Locate the cell with the specified text and output its (x, y) center coordinate. 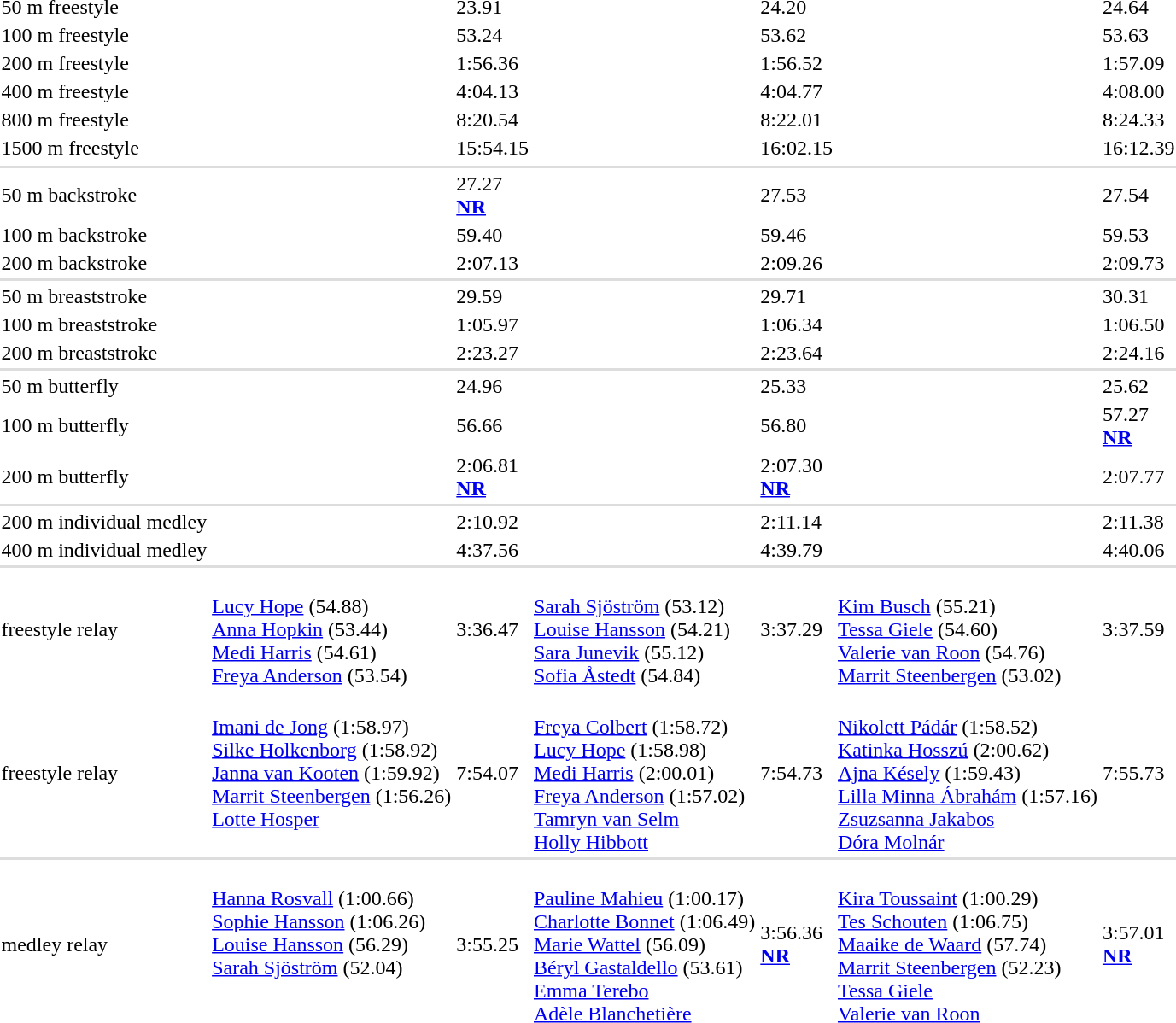
1:06.50 (1138, 324)
100 m backstroke (104, 235)
24.96 (493, 386)
200 m butterfly (104, 476)
200 m breaststroke (104, 353)
4:04.77 (797, 91)
2:06.81NR (493, 476)
1:06.34 (797, 324)
2:24.16 (1138, 353)
25.33 (797, 386)
50 m butterfly (104, 386)
4:37.56 (493, 550)
59.46 (797, 235)
2:07.30NR (797, 476)
800 m freestyle (104, 120)
27.54 (1138, 195)
30.31 (1138, 296)
4:04.13 (493, 91)
200 m individual medley (104, 522)
Imani de Jong (1:58.97)Silke Holkenborg (1:58.92)Janna van Kooten (1:59.92)Marrit Steenbergen (1:56.26)Lotte Hosper (331, 773)
2:10.92 (493, 522)
1:05.97 (493, 324)
2:09.73 (1138, 263)
2:11.14 (797, 522)
59.40 (493, 235)
100 m freestyle (104, 35)
56.80 (797, 425)
2:11.38 (1138, 522)
1:56.36 (493, 63)
1:57.09 (1138, 63)
56.66 (493, 425)
15:54.15 (493, 148)
Kim Busch (55.21)Tessa Giele (54.60)Valerie van Roon (54.76)Marrit Steenbergen (53.02) (967, 629)
100 m breaststroke (104, 324)
29.59 (493, 296)
59.53 (1138, 235)
2:07.77 (1138, 476)
4:08.00 (1138, 91)
57.27NR (1138, 425)
Freya Colbert (1:58.72)Lucy Hope (1:58.98)Medi Harris (2:00.01)Freya Anderson (1:57.02)Tamryn van SelmHolly Hibbott (644, 773)
Nikolett Pádár (1:58.52)Katinka Hosszú (2:00.62)Ajna Késely (1:59.43)Lilla Minna Ábrahám (1:57.16)Zsuzsanna JakabosDóra Molnár (967, 773)
27.27NR (493, 195)
2:09.26 (797, 263)
7:54.73 (797, 773)
400 m individual medley (104, 550)
8:22.01 (797, 120)
27.53 (797, 195)
1:56.52 (797, 63)
16:12.39 (1138, 148)
2:07.13 (493, 263)
400 m freestyle (104, 91)
50 m breaststroke (104, 296)
100 m butterfly (104, 425)
200 m freestyle (104, 63)
Sarah Sjöström (53.12)Louise Hansson (54.21)Sara Junevik (55.12)Sofia Åstedt (54.84) (644, 629)
2:23.27 (493, 353)
4:40.06 (1138, 550)
3:36.47 (493, 629)
29.71 (797, 296)
2:23.64 (797, 353)
8:20.54 (493, 120)
7:55.73 (1138, 773)
1500 m freestyle (104, 148)
3:37.59 (1138, 629)
Lucy Hope (54.88)Anna Hopkin (53.44)Medi Harris (54.61)Freya Anderson (53.54) (331, 629)
53.24 (493, 35)
200 m backstroke (104, 263)
53.63 (1138, 35)
3:37.29 (797, 629)
50 m backstroke (104, 195)
4:39.79 (797, 550)
53.62 (797, 35)
25.62 (1138, 386)
8:24.33 (1138, 120)
7:54.07 (493, 773)
16:02.15 (797, 148)
